Determine the (X, Y) coordinate at the center of the cell enclosing the given text.  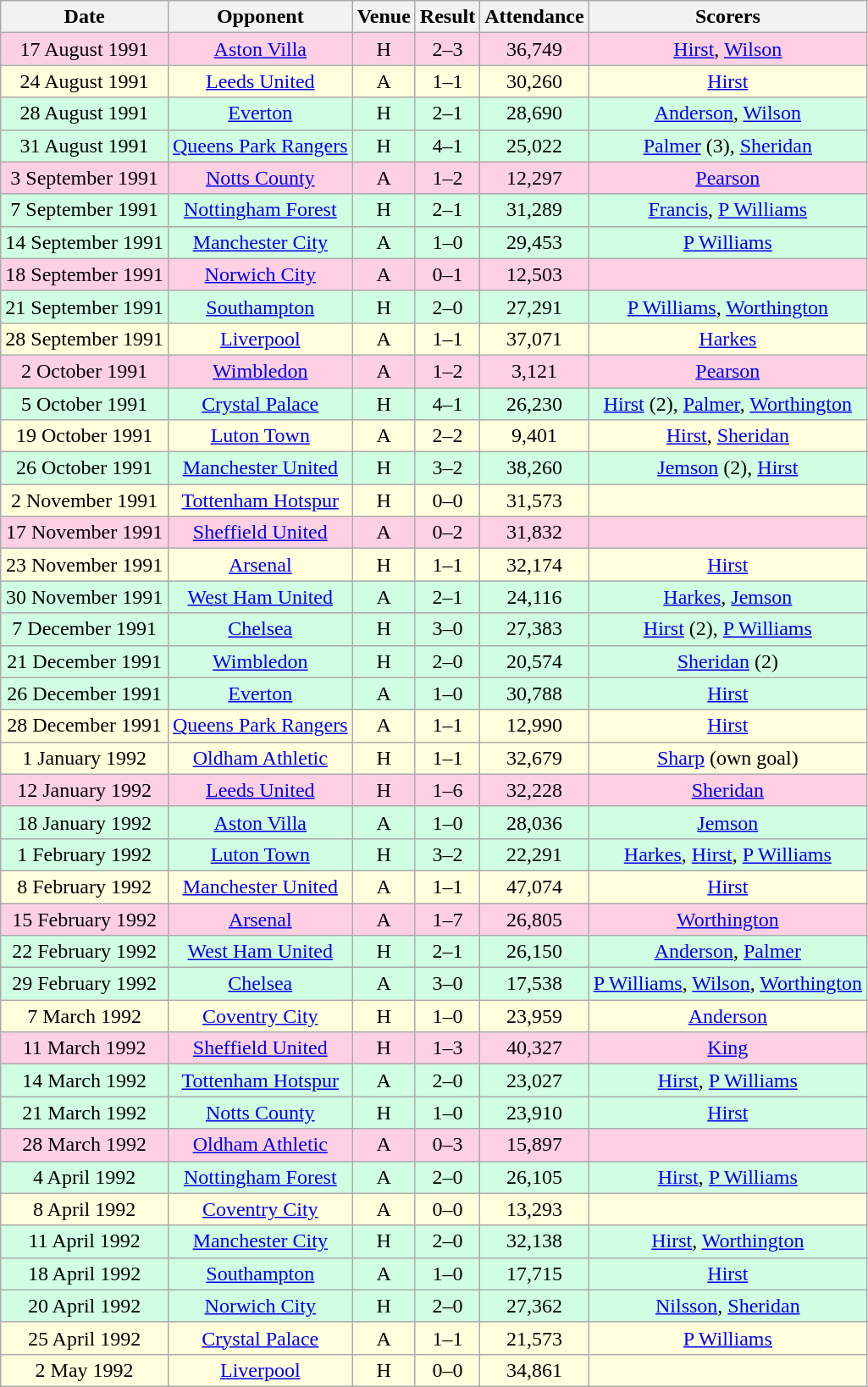
Scorers (727, 17)
18 April 1992 (85, 1274)
20 April 1992 (85, 1306)
Harkes (727, 339)
5 October 1991 (85, 404)
24 August 1991 (85, 81)
2–3 (447, 49)
31,573 (534, 500)
31,832 (534, 533)
2 October 1991 (85, 371)
2 November 1991 (85, 500)
22,291 (534, 854)
Francis, P Williams (727, 210)
7 September 1991 (85, 210)
Attendance (534, 17)
Hirst (2), Palmer, Worthington (727, 404)
17,715 (534, 1274)
28 December 1991 (85, 726)
32,679 (534, 758)
12,990 (534, 726)
30 November 1991 (85, 597)
28,690 (534, 113)
26,150 (534, 952)
Venue (384, 17)
21 December 1991 (85, 661)
Sharp (own goal) (727, 758)
Sheridan (2) (727, 661)
21 September 1991 (85, 307)
King (727, 1048)
Anderson, Wilson (727, 113)
25,022 (534, 146)
0–2 (447, 533)
12 January 1992 (85, 790)
31,289 (534, 210)
37,071 (534, 339)
Anderson (727, 1016)
26,230 (534, 404)
Opponent (260, 17)
15,897 (534, 1145)
7 December 1991 (85, 629)
11 April 1992 (85, 1241)
23,910 (534, 1113)
38,260 (534, 468)
2–2 (447, 436)
1–6 (447, 790)
Sheridan (727, 790)
Nilsson, Sheridan (727, 1306)
17 August 1991 (85, 49)
3 September 1991 (85, 178)
28 August 1991 (85, 113)
18 September 1991 (85, 274)
17 November 1991 (85, 533)
11 March 1992 (85, 1048)
27,383 (534, 629)
0–1 (447, 274)
Jemson (727, 822)
8 April 1992 (85, 1209)
14 March 1992 (85, 1080)
9,401 (534, 436)
23,027 (534, 1080)
1–3 (447, 1048)
19 October 1991 (85, 436)
12,503 (534, 274)
30,788 (534, 693)
32,138 (534, 1241)
7 March 1992 (85, 1016)
14 September 1991 (85, 242)
27,362 (534, 1306)
21 March 1992 (85, 1113)
28,036 (534, 822)
36,749 (534, 49)
22 February 1992 (85, 952)
34,861 (534, 1370)
Palmer (3), Sheridan (727, 146)
17,538 (534, 984)
29 February 1992 (85, 984)
31 August 1991 (85, 146)
24,116 (534, 597)
26,105 (534, 1177)
Hirst, Sheridan (727, 436)
27,291 (534, 307)
26 December 1991 (85, 693)
Date (85, 17)
Jemson (2), Hirst (727, 468)
Hirst (2), P Williams (727, 629)
1 February 1992 (85, 854)
Worthington (727, 919)
47,074 (534, 887)
26,805 (534, 919)
1–7 (447, 919)
28 September 1991 (85, 339)
32,228 (534, 790)
Harkes, Hirst, P Williams (727, 854)
15 February 1992 (85, 919)
30,260 (534, 81)
20,574 (534, 661)
12,297 (534, 178)
8 February 1992 (85, 887)
P Williams, Wilson, Worthington (727, 984)
21,573 (534, 1338)
Result (447, 17)
18 January 1992 (85, 822)
13,293 (534, 1209)
3,121 (534, 371)
23,959 (534, 1016)
23 November 1991 (85, 565)
2 May 1992 (85, 1370)
4 April 1992 (85, 1177)
28 March 1992 (85, 1145)
Hirst, Worthington (727, 1241)
P Williams, Worthington (727, 307)
32,174 (534, 565)
0–3 (447, 1145)
1 January 1992 (85, 758)
26 October 1991 (85, 468)
29,453 (534, 242)
40,327 (534, 1048)
25 April 1992 (85, 1338)
Harkes, Jemson (727, 597)
Hirst, Wilson (727, 49)
Anderson, Palmer (727, 952)
